Determine the [X, Y] coordinate at the center of the cell enclosing the given text.  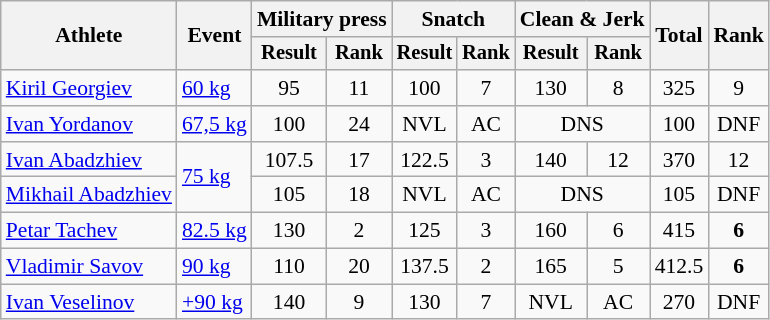
+90 kg [214, 302]
412.5 [680, 267]
Event [214, 36]
75 kg [214, 178]
18 [358, 195]
Ivan Veselinov [89, 302]
82.5 kg [214, 231]
137.5 [425, 267]
370 [680, 160]
415 [680, 231]
5 [618, 267]
Ivan Yordanov [89, 124]
Vladimir Savov [89, 267]
270 [680, 302]
125 [425, 231]
90 kg [214, 267]
107.5 [289, 160]
17 [358, 160]
11 [358, 88]
325 [680, 88]
Military press [322, 19]
Mikhail Abadzhiev [89, 195]
160 [551, 231]
122.5 [425, 160]
Petar Tachev [89, 231]
Ivan Abadzhiev [89, 160]
60 kg [214, 88]
Clean & Jerk [582, 19]
110 [289, 267]
24 [358, 124]
Kiril Georgiev [89, 88]
20 [358, 267]
165 [551, 267]
95 [289, 88]
Total [680, 36]
8 [618, 88]
67,5 kg [214, 124]
Snatch [454, 19]
Athlete [89, 36]
